For the text-containing cell, return its midpoint in (X, Y) coordinate format. 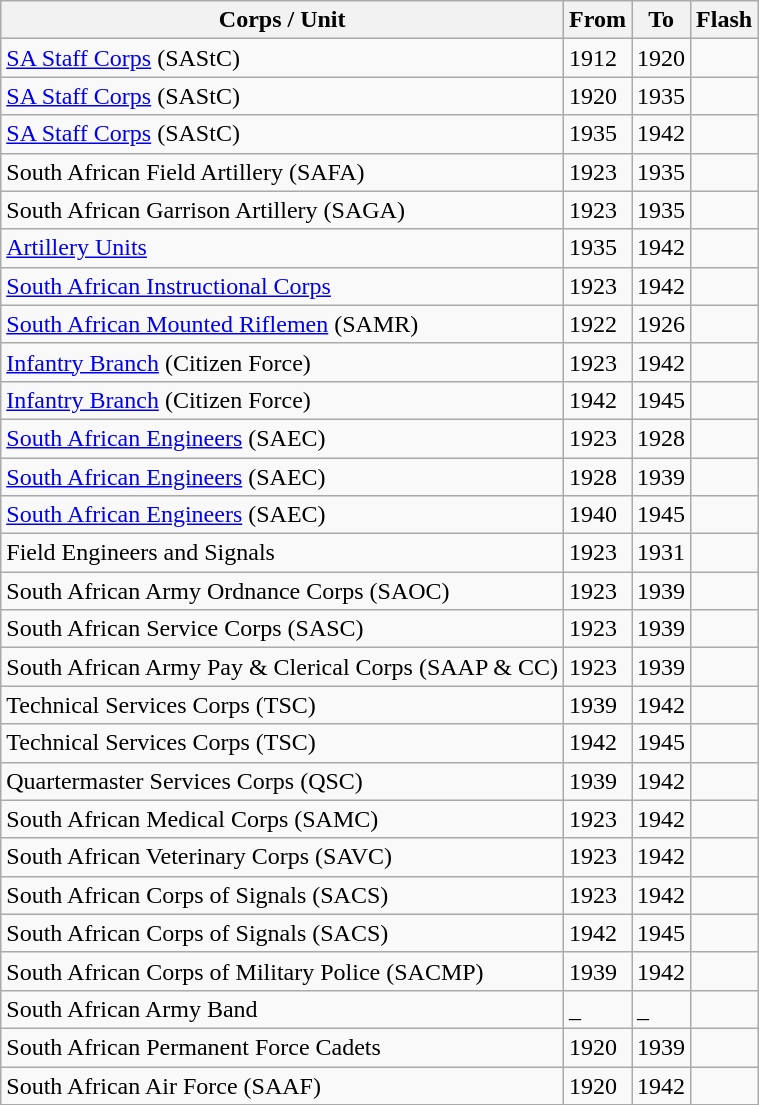
1912 (598, 58)
South African Medical Corps (SAMC) (282, 819)
South African Instructional Corps (282, 286)
Corps / Unit (282, 20)
South African Garrison Artillery (SAGA) (282, 210)
South African Permanent Force Cadets (282, 1047)
South African Army Ordnance Corps (SAOC) (282, 591)
South African Mounted Riflemen (SAMR) (282, 324)
Flash (724, 20)
South African Army Pay & Clerical Corps (SAAP & CC) (282, 667)
Artillery Units (282, 248)
South African Air Force (SAAF) (282, 1085)
1931 (662, 553)
Quartermaster Services Corps (QSC) (282, 781)
1926 (662, 324)
South African Army Band (282, 1009)
Field Engineers and Signals (282, 553)
1922 (598, 324)
South African Veterinary Corps (SAVC) (282, 857)
From (598, 20)
South African Field Artillery (SAFA) (282, 172)
South African Service Corps (SASC) (282, 629)
1940 (598, 515)
To (662, 20)
South African Corps of Military Police (SACMP) (282, 971)
